Locate the cell with the specified text and output its [X, Y] center coordinate. 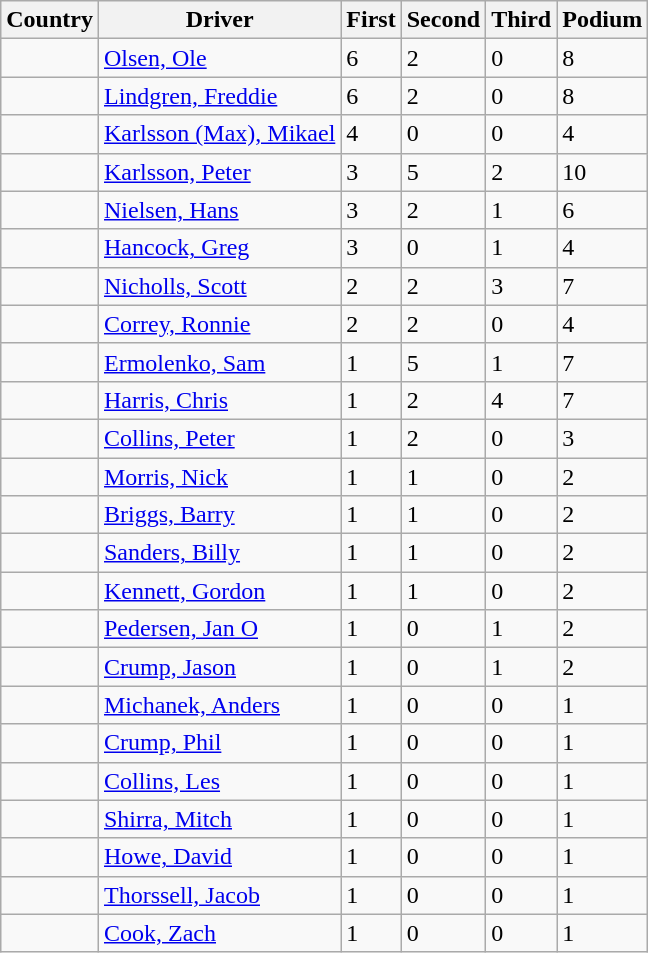
Crump, Phil [219, 743]
Nicholls, Scott [219, 286]
Collins, Les [219, 781]
Third [522, 20]
Pedersen, Jan O [219, 629]
Country [50, 20]
Michanek, Anders [219, 705]
Karlsson (Max), Mikael [219, 134]
Second [443, 20]
Olsen, Ole [219, 58]
First [371, 20]
10 [602, 172]
Cook, Zach [219, 933]
Podium [602, 20]
Nielsen, Hans [219, 210]
Harris, Chris [219, 400]
Ermolenko, Sam [219, 362]
Kennett, Gordon [219, 591]
Howe, David [219, 857]
Driver [219, 20]
Lindgren, Freddie [219, 96]
Morris, Nick [219, 477]
Sanders, Billy [219, 553]
Karlsson, Peter [219, 172]
Collins, Peter [219, 438]
Shirra, Mitch [219, 819]
Briggs, Barry [219, 515]
Correy, Ronnie [219, 324]
Thorssell, Jacob [219, 895]
Crump, Jason [219, 667]
Hancock, Greg [219, 248]
